Extract the (x, y) coordinate from the center of the cell holding the provided text.  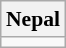
Nepal (33, 19)
